Determine the (x, y) coordinate at the center of the cell enclosing the given text.  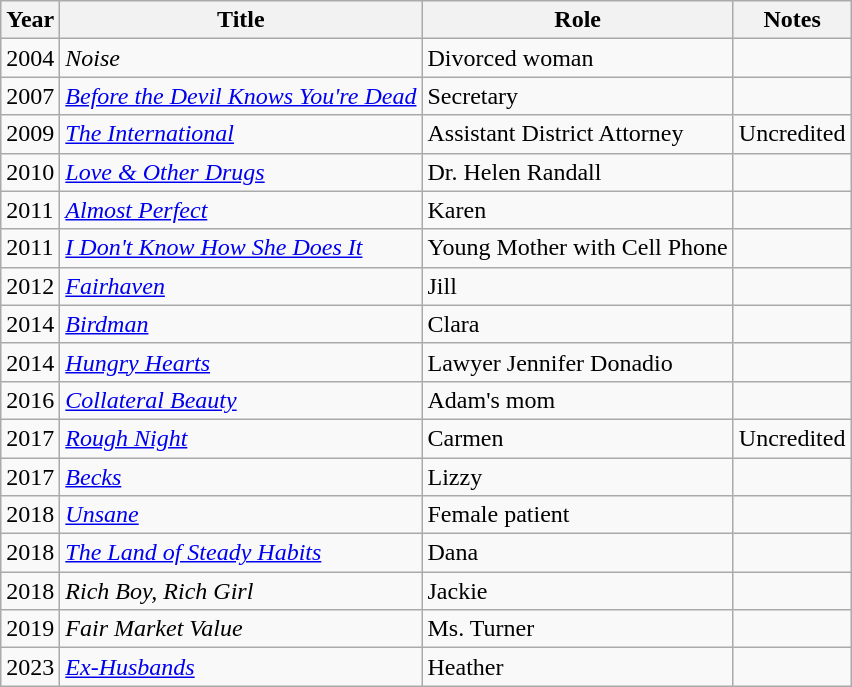
Love & Other Drugs (241, 172)
Young Mother with Cell Phone (578, 248)
Secretary (578, 96)
Noise (241, 58)
Becks (241, 477)
Year (30, 20)
Unsane (241, 515)
2009 (30, 134)
2010 (30, 172)
Rough Night (241, 438)
2019 (30, 629)
The International (241, 134)
2023 (30, 667)
Dana (578, 553)
2004 (30, 58)
Role (578, 20)
2012 (30, 286)
Fair Market Value (241, 629)
Almost Perfect (241, 210)
Ex-Husbands (241, 667)
Collateral Beauty (241, 400)
Rich Boy, Rich Girl (241, 591)
Heather (578, 667)
The Land of Steady Habits (241, 553)
Jill (578, 286)
2007 (30, 96)
Assistant District Attorney (578, 134)
I Don't Know How She Does It (241, 248)
Female patient (578, 515)
Lawyer Jennifer Donadio (578, 362)
Carmen (578, 438)
Adam's mom (578, 400)
2016 (30, 400)
Fairhaven (241, 286)
Lizzy (578, 477)
Before the Devil Knows You're Dead (241, 96)
Clara (578, 324)
Dr. Helen Randall (578, 172)
Divorced woman (578, 58)
Ms. Turner (578, 629)
Karen (578, 210)
Birdman (241, 324)
Notes (792, 20)
Title (241, 20)
Hungry Hearts (241, 362)
Jackie (578, 591)
